Identify which cell holds the provided text, then report its [X, Y] central coordinate. 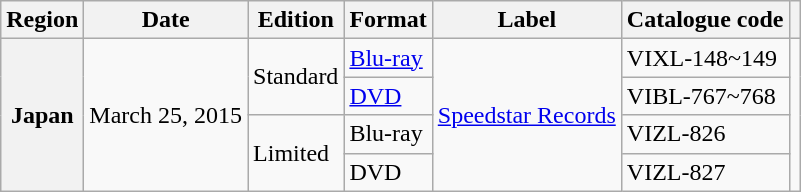
Speedstar Records [526, 115]
VIZL-826 [705, 134]
Catalogue code [705, 20]
Japan [42, 115]
Format [388, 20]
March 25, 2015 [166, 115]
Limited [296, 153]
Date [166, 20]
Standard [296, 77]
VIZL-827 [705, 172]
VIXL-148~149 [705, 58]
VIBL-767~768 [705, 96]
Region [42, 20]
Label [526, 20]
Edition [296, 20]
